Scan for the cell matching the given text and deliver its [x, y] coordinate at center. 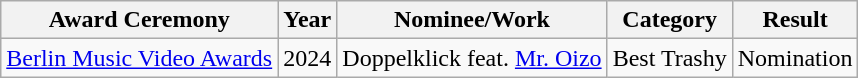
2024 [308, 58]
Category [670, 20]
Nominee/Work [472, 20]
Year [308, 20]
Doppelklick feat. Mr. Oizo [472, 58]
Best Trashy [670, 58]
Result [795, 20]
Nomination [795, 58]
Berlin Music Video Awards [140, 58]
Award Ceremony [140, 20]
